Return the [x, y] coordinate for the center point of the cell that contains the specified text.  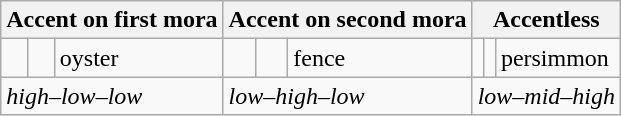
high–low–low [112, 96]
oyster [138, 58]
fence [380, 58]
low–high–low [348, 96]
Accent on first mora [112, 20]
persimmon [558, 58]
low–mid–high [546, 96]
Accent on second mora [348, 20]
Accentless [546, 20]
